Return (X, Y) of the center of cell containing provided text 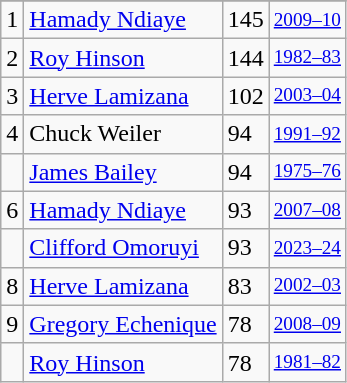
145 (246, 20)
2008–09 (307, 324)
James Bailey (123, 172)
1981–82 (307, 362)
2002–03 (307, 286)
9 (12, 324)
Chuck Weiler (123, 134)
1991–92 (307, 134)
2009–10 (307, 20)
Clifford Omoruyi (123, 248)
2023–24 (307, 248)
6 (12, 210)
2003–04 (307, 96)
2007–08 (307, 210)
4 (12, 134)
144 (246, 58)
Gregory Echenique (123, 324)
102 (246, 96)
3 (12, 96)
8 (12, 286)
1982–83 (307, 58)
1 (12, 20)
83 (246, 286)
1975–76 (307, 172)
2 (12, 58)
